Find where the given text appears and provide that cell's center as [x, y] coordinate. 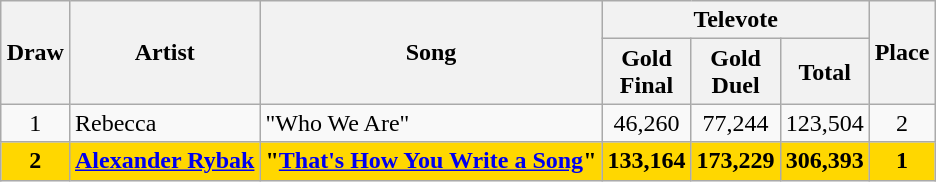
Artist [164, 52]
Place [902, 52]
GoldDuel [736, 72]
Rebecca [164, 123]
Song [431, 52]
133,164 [646, 161]
Alexander Rybak [164, 161]
Total [824, 72]
306,393 [824, 161]
46,260 [646, 123]
173,229 [736, 161]
GoldFinal [646, 72]
Televote [736, 20]
"That's How You Write a Song" [431, 161]
77,244 [736, 123]
"Who We Are" [431, 123]
123,504 [824, 123]
Draw [35, 52]
